Search for the cell housing the specified text and yield its [x, y] center coordinate. 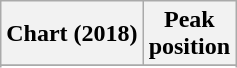
Chart (2018) [72, 34]
Peakposition [189, 34]
